Scan for the cell matching the given text and deliver its [x, y] coordinate at center. 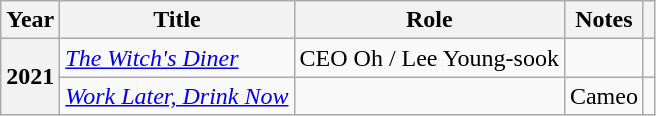
2021 [30, 77]
Notes [604, 20]
Role [429, 20]
The Witch's Diner [177, 58]
Year [30, 20]
CEO Oh / Lee Young-sook [429, 58]
Cameo [604, 96]
Work Later, Drink Now [177, 96]
Title [177, 20]
